Pinpoint the cell where the given text exists, returning its (x, y) midpoint coordinate. 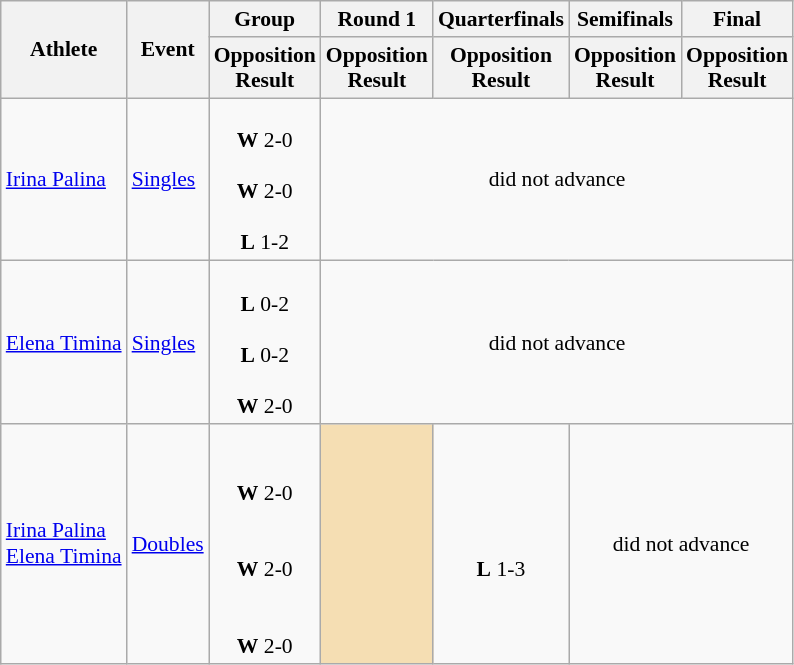
W 2-0W 2-0W 2-0 (265, 544)
W 2-0W 2-0L 1-2 (265, 180)
Round 1 (377, 19)
Elena Timina (64, 342)
Event (168, 50)
L 0-2L 0-2W 2-0 (265, 342)
Final (737, 19)
L 1-3 (501, 544)
Doubles (168, 544)
Group (265, 19)
Athlete (64, 50)
Irina PalinaElena Timina (64, 544)
Semifinals (625, 19)
Irina Palina (64, 180)
Quarterfinals (501, 19)
